Output the [x, y] coordinate of the center of the cell containing the given text.  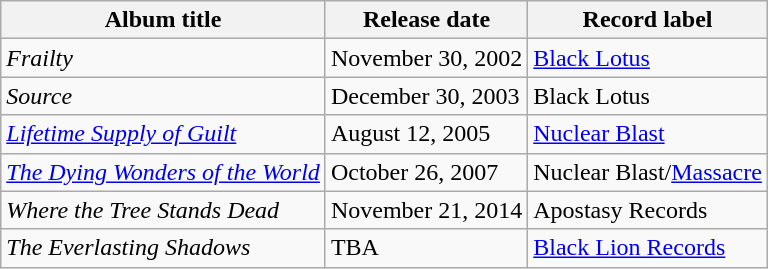
Source [164, 96]
Apostasy Records [648, 210]
October 26, 2007 [426, 172]
Black Lion Records [648, 248]
Release date [426, 20]
TBA [426, 248]
Lifetime Supply of Guilt [164, 134]
Album title [164, 20]
Frailty [164, 58]
November 21, 2014 [426, 210]
The Dying Wonders of the World [164, 172]
November 30, 2002 [426, 58]
The Everlasting Shadows [164, 248]
Record label [648, 20]
December 30, 2003 [426, 96]
August 12, 2005 [426, 134]
Where the Tree Stands Dead [164, 210]
Nuclear Blast/Massacre [648, 172]
Nuclear Blast [648, 134]
